Provide the (x, y) coordinate of the cell's center where the given text is located.  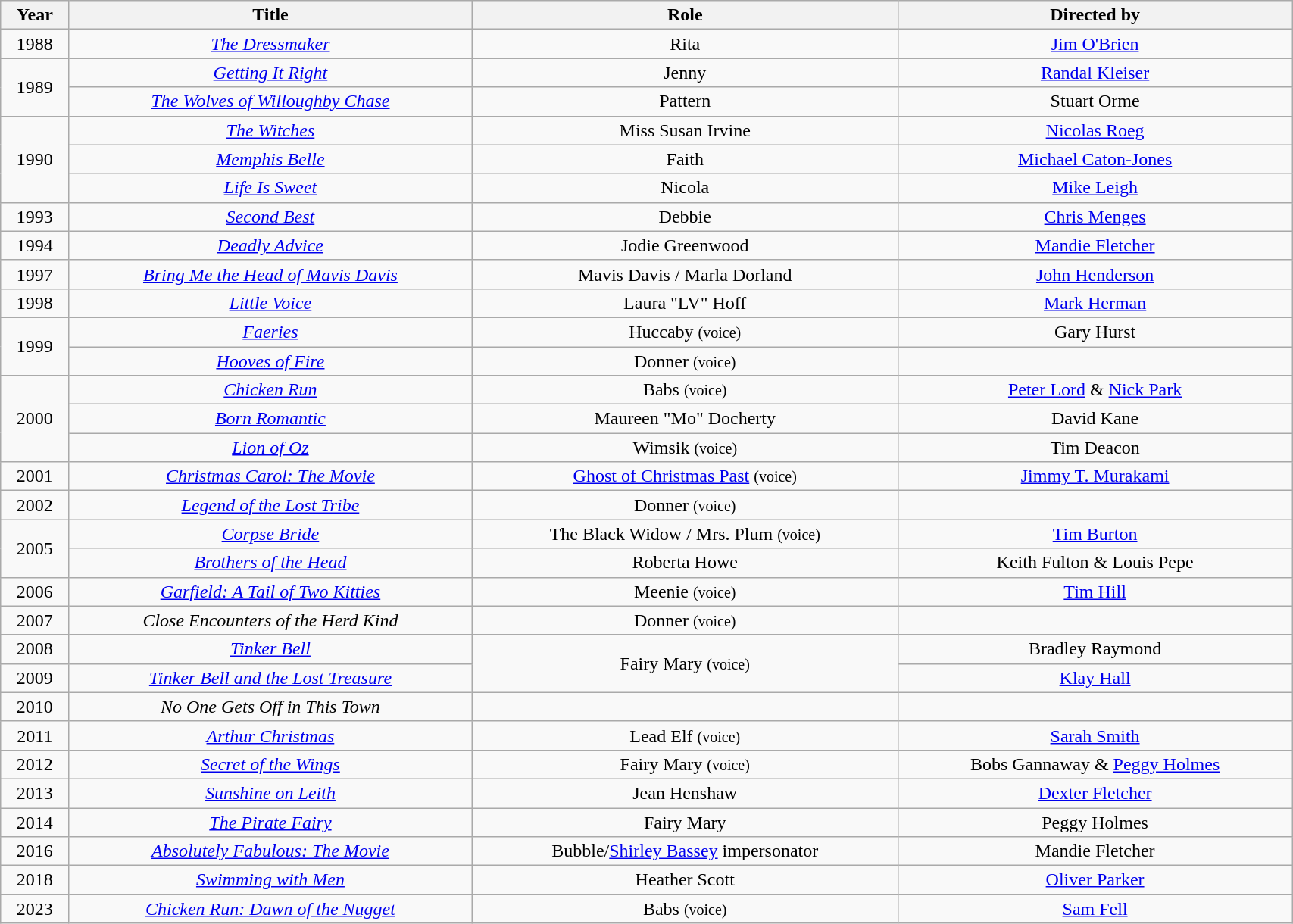
John Henderson (1095, 274)
Sunshine on Leith (270, 793)
The Black Widow / Mrs. Plum (voice) (685, 534)
1993 (35, 217)
Fairy Mary (685, 822)
Jodie Greenwood (685, 245)
Title (270, 15)
Deadly Advice (270, 245)
Lion of Oz (270, 448)
Gary Hurst (1095, 332)
2012 (35, 764)
1997 (35, 274)
Miss Susan Irvine (685, 130)
Second Best (270, 217)
Hooves of Fire (270, 361)
Getting It Right (270, 73)
2011 (35, 735)
Dexter Fletcher (1095, 793)
David Kane (1095, 419)
Secret of the Wings (270, 764)
2005 (35, 548)
Laura "LV" Hoff (685, 303)
Pattern (685, 101)
Huccaby (voice) (685, 332)
1999 (35, 346)
Heather Scott (685, 880)
Little Voice (270, 303)
Nicola (685, 188)
Arthur Christmas (270, 735)
2023 (35, 909)
2013 (35, 793)
Absolutely Fabulous: The Movie (270, 851)
Sam Fell (1095, 909)
Sarah Smith (1095, 735)
Tim Burton (1095, 534)
Randal Kleiser (1095, 73)
Directed by (1095, 15)
The Dressmaker (270, 44)
Bradley Raymond (1095, 649)
Roberta Howe (685, 563)
2007 (35, 620)
1990 (35, 159)
Chicken Run (270, 390)
Bobs Gannaway & Peggy Holmes (1095, 764)
Mark Herman (1095, 303)
Legend of the Lost Tribe (270, 505)
2001 (35, 476)
Tinker Bell (270, 649)
Klay Hall (1095, 678)
Mike Leigh (1095, 188)
Swimming with Men (270, 880)
2016 (35, 851)
1988 (35, 44)
Brothers of the Head (270, 563)
Jean Henshaw (685, 793)
Faeries (270, 332)
Oliver Parker (1095, 880)
The Pirate Fairy (270, 822)
Chris Menges (1095, 217)
Wimsik (voice) (685, 448)
No One Gets Off in This Town (270, 707)
Jim O'Brien (1095, 44)
Garfield: A Tail of Two Kitties (270, 592)
2006 (35, 592)
Jenny (685, 73)
Close Encounters of the Herd Kind (270, 620)
Meenie (voice) (685, 592)
Lead Elf (voice) (685, 735)
2018 (35, 880)
2002 (35, 505)
Corpse Bride (270, 534)
Stuart Orme (1095, 101)
Nicolas Roeg (1095, 130)
The Wolves of Willoughby Chase (270, 101)
Michael Caton-Jones (1095, 159)
The Witches (270, 130)
Memphis Belle (270, 159)
Tinker Bell and the Lost Treasure (270, 678)
2010 (35, 707)
Mavis Davis / Marla Dorland (685, 274)
Born Romantic (270, 419)
2000 (35, 419)
Maureen "Mo" Docherty (685, 419)
Life Is Sweet (270, 188)
Bring Me the Head of Mavis Davis (270, 274)
Bubble/Shirley Bassey impersonator (685, 851)
Tim Hill (1095, 592)
1998 (35, 303)
Peggy Holmes (1095, 822)
1989 (35, 87)
Rita (685, 44)
Tim Deacon (1095, 448)
1994 (35, 245)
2009 (35, 678)
Christmas Carol: The Movie (270, 476)
Ghost of Christmas Past (voice) (685, 476)
Keith Fulton & Louis Pepe (1095, 563)
Debbie (685, 217)
2014 (35, 822)
Year (35, 15)
Chicken Run: Dawn of the Nugget (270, 909)
2008 (35, 649)
Peter Lord & Nick Park (1095, 390)
Faith (685, 159)
Jimmy T. Murakami (1095, 476)
Role (685, 15)
